Identify which cell holds the provided text, then report its [X, Y] central coordinate. 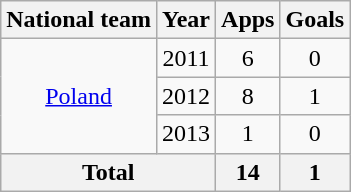
Apps [248, 20]
Goals [315, 20]
Total [108, 172]
2012 [186, 96]
6 [248, 58]
Poland [79, 96]
8 [248, 96]
2011 [186, 58]
14 [248, 172]
Year [186, 20]
2013 [186, 134]
National team [79, 20]
